Scan for the cell matching the given text and deliver its [x, y] coordinate at center. 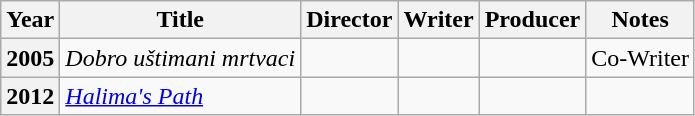
Dobro uštimani mrtvaci [180, 58]
Year [30, 20]
Producer [532, 20]
Halima's Path [180, 96]
Co-Writer [640, 58]
Writer [438, 20]
2005 [30, 58]
Title [180, 20]
2012 [30, 96]
Notes [640, 20]
Director [350, 20]
